For the text-containing cell, return its midpoint in (x, y) coordinate format. 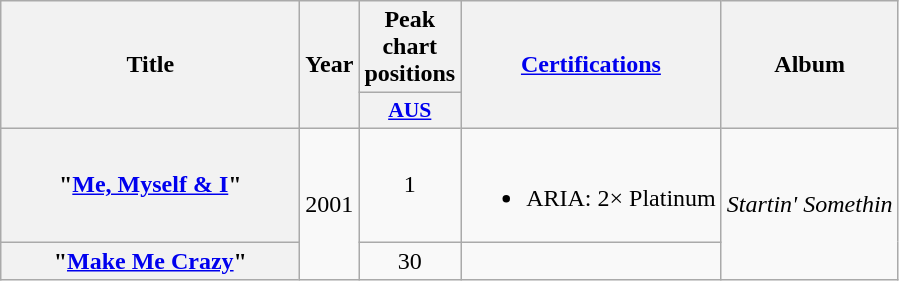
Startin' Somethin (810, 204)
AUS (410, 111)
Peak chart positions (410, 47)
Album (810, 65)
"Me, Myself & I" (150, 184)
1 (410, 184)
Title (150, 65)
Year (330, 65)
2001 (330, 204)
Certifications (592, 65)
"Make Me Crazy" (150, 261)
30 (410, 261)
ARIA: 2× Platinum (592, 184)
